Pinpoint the cell where the given text exists, returning its [x, y] midpoint coordinate. 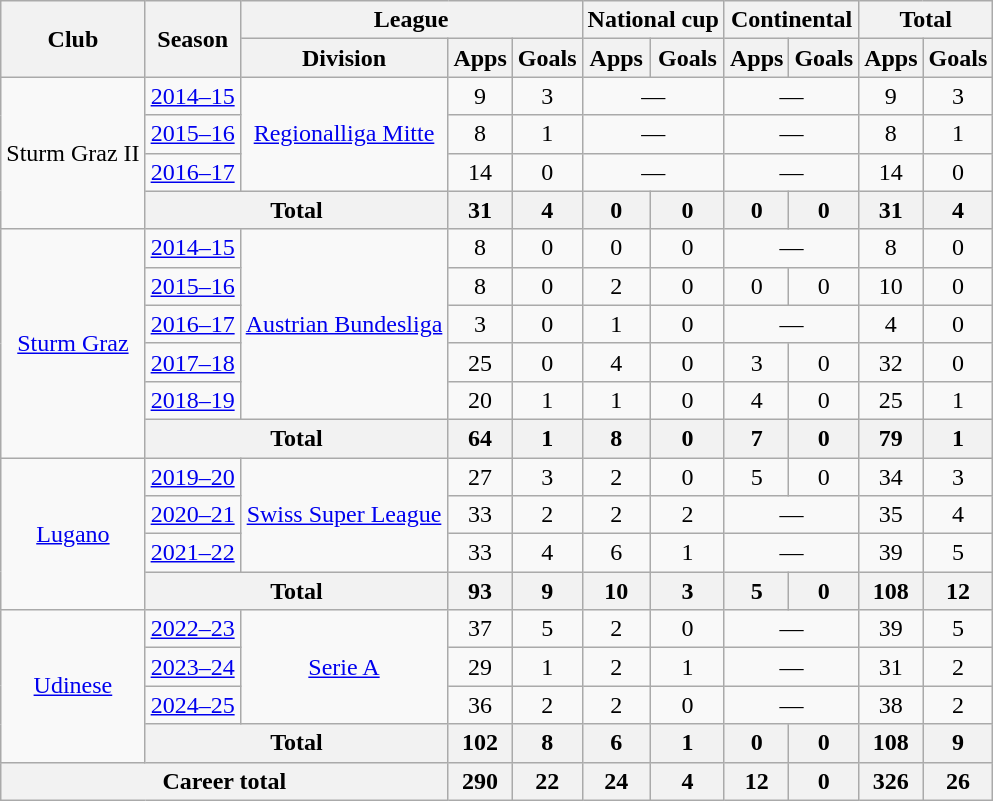
2023–24 [192, 667]
29 [480, 667]
35 [891, 515]
7 [756, 438]
2020–21 [192, 515]
36 [480, 705]
102 [480, 743]
24 [616, 781]
326 [891, 781]
79 [891, 438]
Season [192, 39]
Career total [224, 781]
2024–25 [192, 705]
37 [480, 629]
Swiss Super League [344, 515]
Division [344, 58]
2019–20 [192, 477]
Club [73, 39]
League [411, 20]
National cup [653, 20]
2021–22 [192, 553]
2022–23 [192, 629]
38 [891, 705]
64 [480, 438]
Austrian Bundesliga [344, 324]
Sturm Graz II [73, 153]
290 [480, 781]
34 [891, 477]
Regionalliga Mitte [344, 134]
Continental [791, 20]
2018–19 [192, 400]
32 [891, 362]
93 [480, 591]
Lugano [73, 534]
Sturm Graz [73, 343]
27 [480, 477]
26 [958, 781]
22 [547, 781]
Udinese [73, 686]
2017–18 [192, 362]
20 [480, 400]
Serie A [344, 667]
